From the cell containing the given text, extract its center point as (X, Y) coordinate. 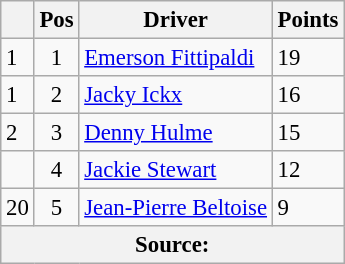
4 (56, 170)
Pos (56, 20)
3 (56, 133)
5 (56, 208)
Jean-Pierre Beltoise (176, 208)
12 (308, 170)
Driver (176, 20)
15 (308, 133)
Jacky Ickx (176, 95)
20 (18, 208)
Points (308, 20)
Denny Hulme (176, 133)
16 (308, 95)
Emerson Fittipaldi (176, 58)
19 (308, 58)
9 (308, 208)
Source: (172, 245)
Jackie Stewart (176, 170)
